Search for the cell housing the specified text and yield its [x, y] center coordinate. 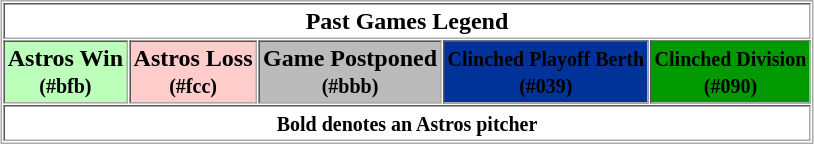
Clinched Playoff Berth (#039) [546, 72]
Past Games Legend [407, 21]
Game Postponed (#bbb) [350, 72]
Astros Loss (#fcc) [193, 72]
Clinched Division (#090) [730, 72]
Bold denotes an Astros pitcher [407, 123]
Astros Win (#bfb) [65, 72]
